Extract the (X, Y) coordinate from the center of the cell holding the provided text.  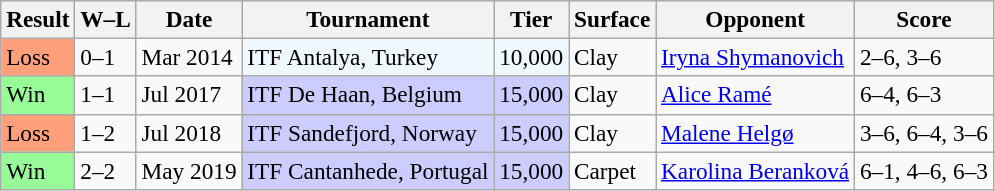
Score (924, 19)
Mar 2014 (189, 57)
Tier (532, 19)
1–2 (106, 133)
ITF Sandefjord, Norway (368, 133)
6–1, 4–6, 6–3 (924, 170)
Surface (612, 19)
3–6, 6–4, 3–6 (924, 133)
0–1 (106, 57)
Jul 2018 (189, 133)
Jul 2017 (189, 95)
May 2019 (189, 170)
W–L (106, 19)
Result (38, 19)
2–6, 3–6 (924, 57)
6–4, 6–3 (924, 95)
Carpet (612, 170)
ITF Cantanhede, Portugal (368, 170)
2–2 (106, 170)
Tournament (368, 19)
Alice Ramé (756, 95)
ITF De Haan, Belgium (368, 95)
1–1 (106, 95)
Karolina Beranková (756, 170)
Iryna Shymanovich (756, 57)
10,000 (532, 57)
ITF Antalya, Turkey (368, 57)
Malene Helgø (756, 133)
Opponent (756, 19)
Date (189, 19)
